Find where the given text appears and provide that cell's center as [x, y] coordinate. 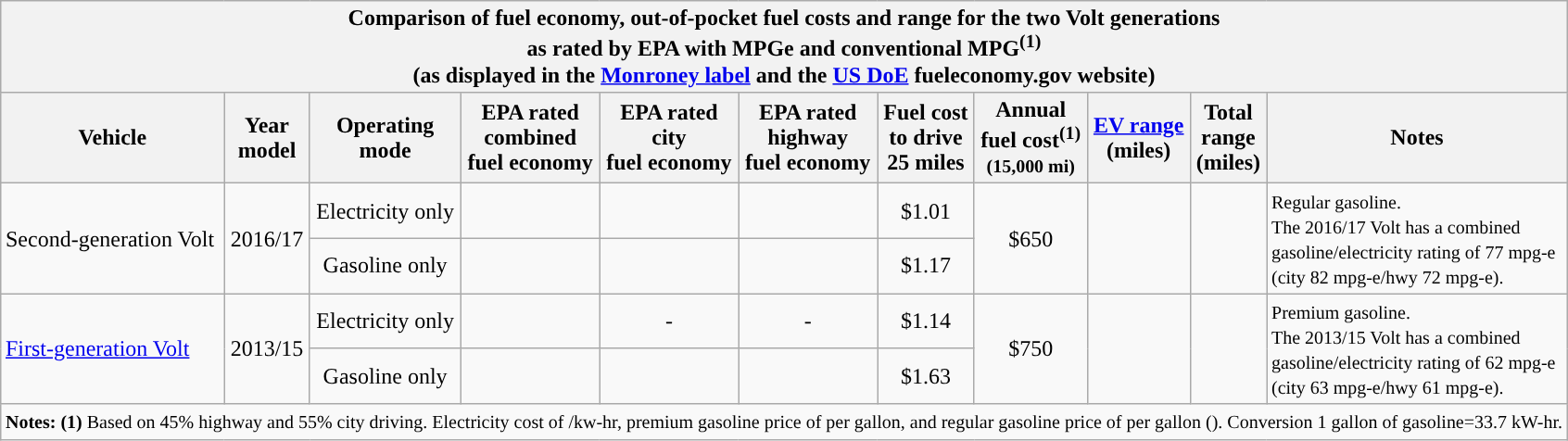
Totalrange(miles) [1228, 137]
2013/15 [267, 348]
Premium gasoline. The 2013/15 Volt has a combined gasoline/electricity rating of 62 mpg-e(city 63 mpg-e/hwy 61 mpg-e). [1416, 348]
$1.14 [927, 321]
EPA rated highwayfuel economy [808, 137]
Yearmodel [267, 137]
First-generation Volt [112, 348]
$1.01 [927, 211]
Notes [1416, 137]
Operatingmode [386, 137]
Regular gasoline.The 2016/17 Volt has a combined gasoline/electricity rating of 77 mpg-e(city 82 mpg-e/hwy 72 mpg-e). [1416, 239]
$1.63 [927, 376]
2016/17 [267, 239]
EPA rated city fuel economy [669, 137]
$1.17 [927, 266]
Vehicle [112, 137]
EV range(miles) [1138, 137]
Second-generation Volt [112, 239]
Fuel cost to drive25 miles [927, 137]
$750 [1031, 348]
Annual fuel cost(1)(15,000 mi) [1031, 137]
EPA rated combined fuel economy [530, 137]
$650 [1031, 239]
